Return the [X, Y] coordinate for the center point of the cell that contains the specified text.  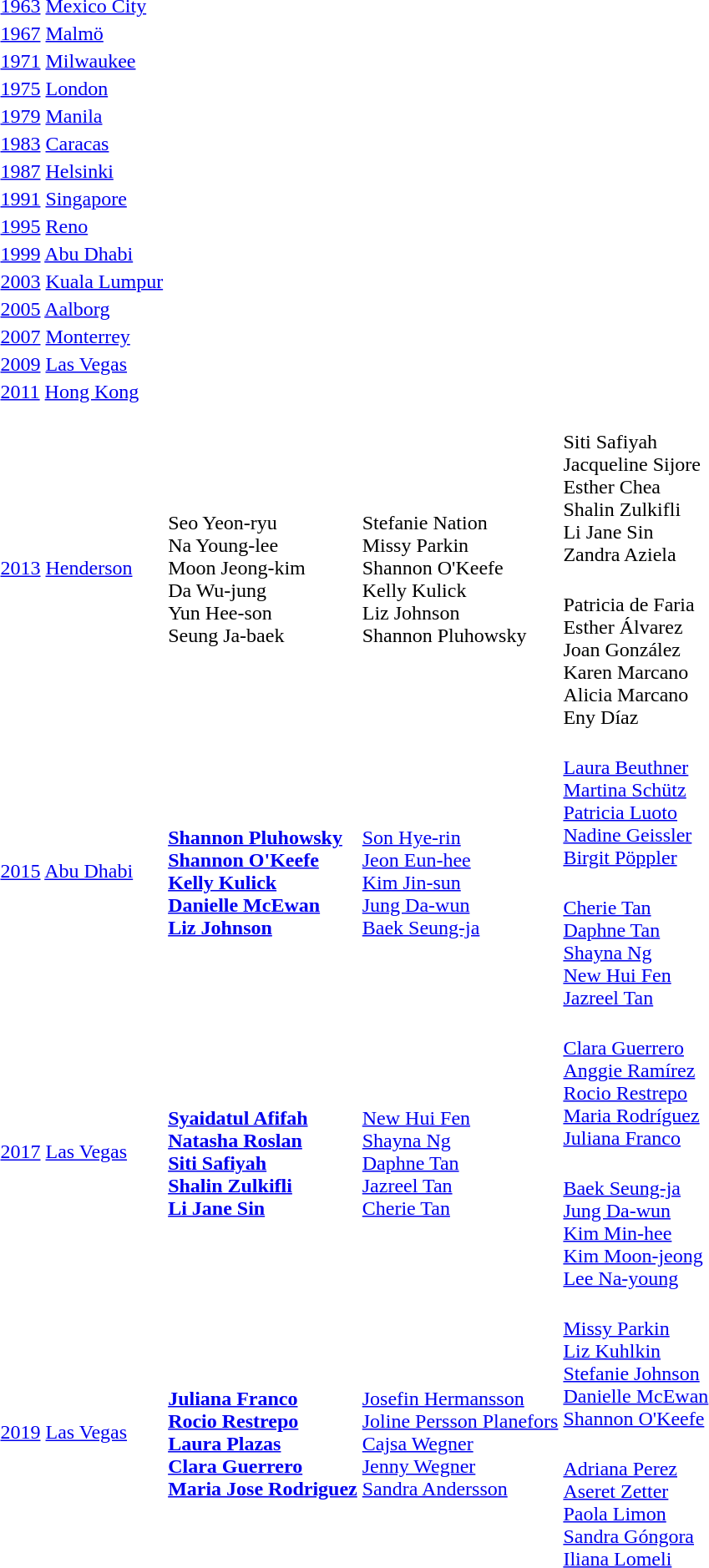
Son Hye-rinJeon Eun-heeKim Jin-sunJung Da-wunBaek Seung-ja [460, 872]
Seo Yeon-ryuNa Young-leeMoon Jeong-kimDa Wu-jungYun Hee-sonSeung Ja-baek [263, 568]
Syaidatul AfifahNatasha RoslanSiti SafiyahShalin ZulkifliLi Jane Sin [263, 1152]
Stefanie NationMissy ParkinShannon O'KeefeKelly KulickLiz JohnsonShannon Pluhowsky [460, 568]
Shannon PluhowskyShannon O'KeefeKelly KulickDanielle McEwanLiz Johnson [263, 872]
New Hui FenShayna NgDaphne TanJazreel TanCherie Tan [460, 1152]
